Locate the cell with the specified text and output its [x, y] center coordinate. 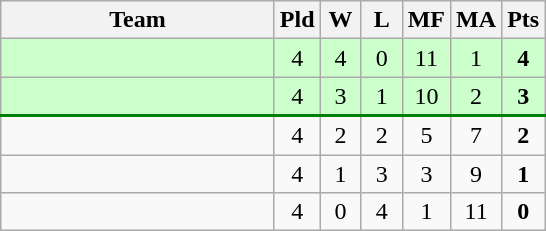
MF [426, 20]
Team [138, 20]
W [340, 20]
10 [426, 96]
5 [426, 136]
Pts [524, 20]
9 [476, 173]
Pld [297, 20]
L [382, 20]
7 [476, 136]
MA [476, 20]
